Find where the given text appears and provide that cell's center as (x, y) coordinate. 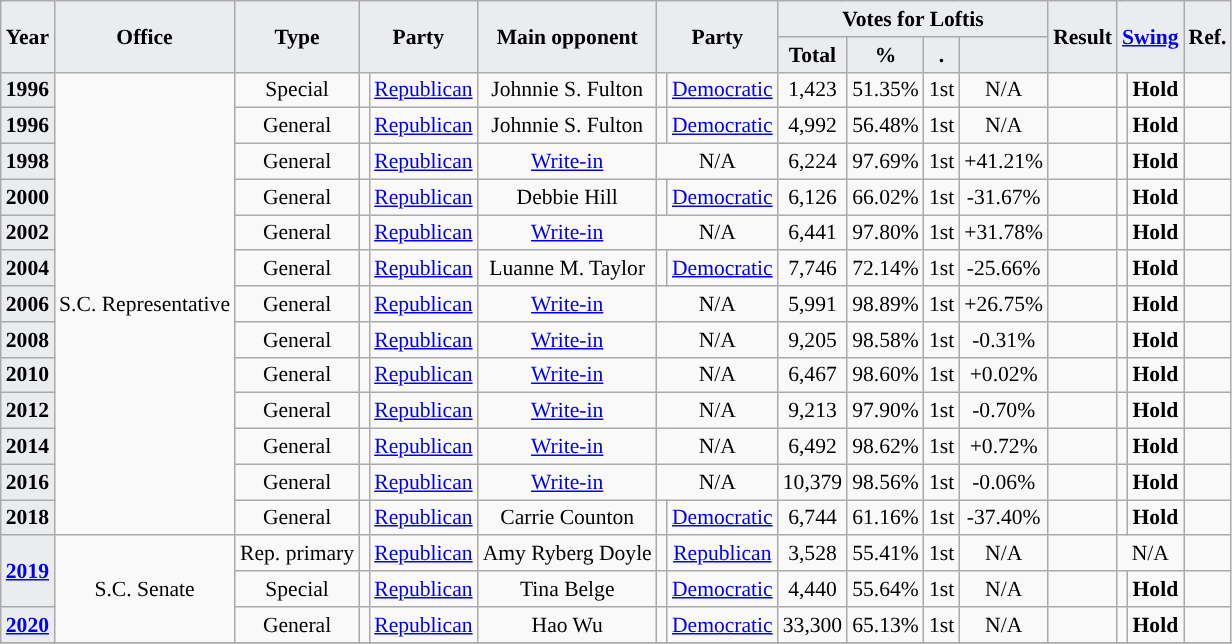
Hao Wu (568, 625)
6,492 (812, 447)
66.02% (886, 197)
10,379 (812, 482)
Total (812, 55)
9,205 (812, 340)
Swing (1150, 36)
65.13% (886, 625)
6,441 (812, 233)
+41.21% (1004, 162)
2020 (28, 625)
6,126 (812, 197)
2010 (28, 375)
Type (297, 36)
61.16% (886, 518)
6,224 (812, 162)
Carrie Counton (568, 518)
97.69% (886, 162)
51.35% (886, 90)
56.48% (886, 126)
6,744 (812, 518)
Debbie Hill (568, 197)
97.80% (886, 233)
72.14% (886, 269)
3,528 (812, 554)
-0.06% (1004, 482)
2006 (28, 304)
55.41% (886, 554)
2012 (28, 411)
33,300 (812, 625)
+0.02% (1004, 375)
Votes for Loftis (913, 19)
2014 (28, 447)
S.C. Senate (144, 590)
55.64% (886, 589)
Main opponent (568, 36)
97.90% (886, 411)
+0.72% (1004, 447)
Ref. (1208, 36)
Luanne M. Taylor (568, 269)
-37.40% (1004, 518)
98.56% (886, 482)
98.60% (886, 375)
7,746 (812, 269)
2008 (28, 340)
Result (1082, 36)
2019 (28, 572)
98.89% (886, 304)
5,991 (812, 304)
Office (144, 36)
+31.78% (1004, 233)
-0.70% (1004, 411)
Tina Belge (568, 589)
+26.75% (1004, 304)
1,423 (812, 90)
2000 (28, 197)
9,213 (812, 411)
2002 (28, 233)
S.C. Representative (144, 304)
-31.67% (1004, 197)
Rep. primary (297, 554)
-25.66% (1004, 269)
% (886, 55)
6,467 (812, 375)
2016 (28, 482)
Year (28, 36)
4,992 (812, 126)
. (942, 55)
4,440 (812, 589)
98.62% (886, 447)
98.58% (886, 340)
2018 (28, 518)
Amy Ryberg Doyle (568, 554)
2004 (28, 269)
1998 (28, 162)
-0.31% (1004, 340)
